Pinpoint the cell where the given text exists, returning its [X, Y] midpoint coordinate. 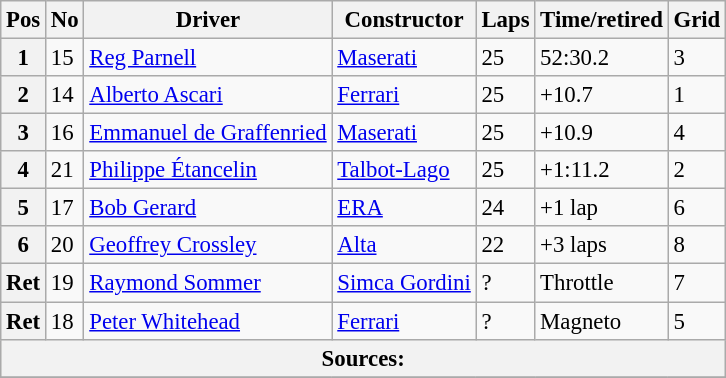
52:30.2 [602, 58]
Sources: [364, 358]
21 [65, 170]
24 [506, 208]
Alberto Ascari [208, 95]
7 [696, 283]
19 [65, 283]
15 [65, 58]
Philippe Étancelin [208, 170]
Pos [24, 20]
Time/retired [602, 20]
Grid [696, 20]
+1:11.2 [602, 170]
Laps [506, 20]
Raymond Sommer [208, 283]
No [65, 20]
ERA [404, 208]
Emmanuel de Graffenried [208, 133]
Geoffrey Crossley [208, 245]
16 [65, 133]
+3 laps [602, 245]
22 [506, 245]
20 [65, 245]
Peter Whitehead [208, 321]
8 [696, 245]
Talbot-Lago [404, 170]
Bob Gerard [208, 208]
Magneto [602, 321]
+10.7 [602, 95]
+10.9 [602, 133]
Simca Gordini [404, 283]
Throttle [602, 283]
Alta [404, 245]
18 [65, 321]
Driver [208, 20]
Reg Parnell [208, 58]
+1 lap [602, 208]
17 [65, 208]
14 [65, 95]
Constructor [404, 20]
